From the cell containing the given text, extract its center point as [X, Y] coordinate. 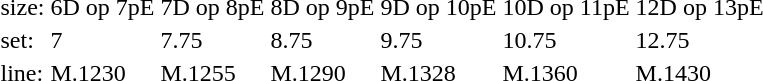
7.75 [212, 40]
8.75 [322, 40]
9.75 [438, 40]
10.75 [566, 40]
7 [102, 40]
